Extract the [x, y] coordinate from the center of the cell holding the provided text.  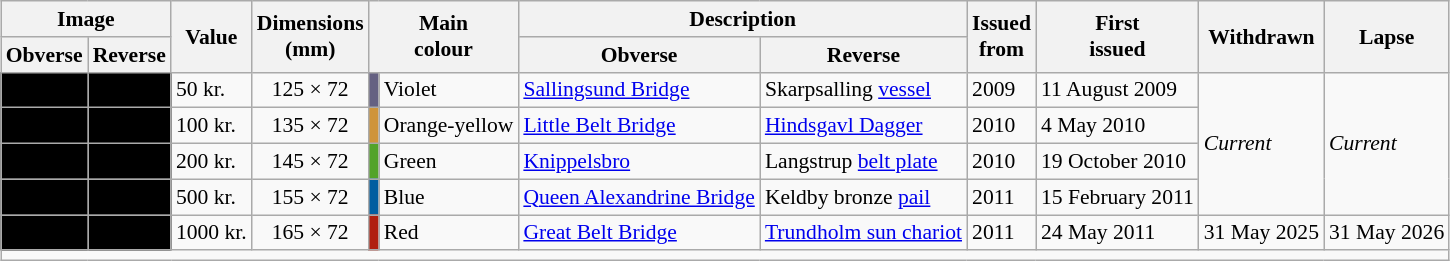
Withdrawn [1262, 36]
Blue [449, 197]
Dimensions(mm) [310, 36]
Great Belt Bridge [639, 232]
Queen Alexandrine Bridge [639, 197]
Orange-yellow [449, 126]
Lapse [1386, 36]
4 May 2010 [1118, 126]
145 × 72 [310, 161]
Maincolour [444, 36]
Skarpsalling vessel [864, 90]
Issuedfrom [1002, 36]
31 May 2026 [1386, 232]
165 × 72 [310, 232]
15 February 2011 [1118, 197]
Little Belt Bridge [639, 126]
24 May 2011 [1118, 232]
Description [742, 19]
155 × 72 [310, 197]
200 kr. [212, 161]
Image [86, 19]
Keldby bronze pail [864, 197]
19 October 2010 [1118, 161]
Hindsgavl Dagger [864, 126]
Violet [449, 90]
31 May 2025 [1262, 232]
11 August 2009 [1118, 90]
Value [212, 36]
1000 kr. [212, 232]
135 × 72 [310, 126]
Green [449, 161]
Trundholm sun chariot [864, 232]
Langstrup belt plate [864, 161]
100 kr. [212, 126]
Firstissued [1118, 36]
Sallingsund Bridge [639, 90]
Red [449, 232]
Knippelsbro [639, 161]
50 kr. [212, 90]
500 kr. [212, 197]
125 × 72 [310, 90]
2009 [1002, 90]
